For the text-containing cell, return its midpoint in (X, Y) coordinate format. 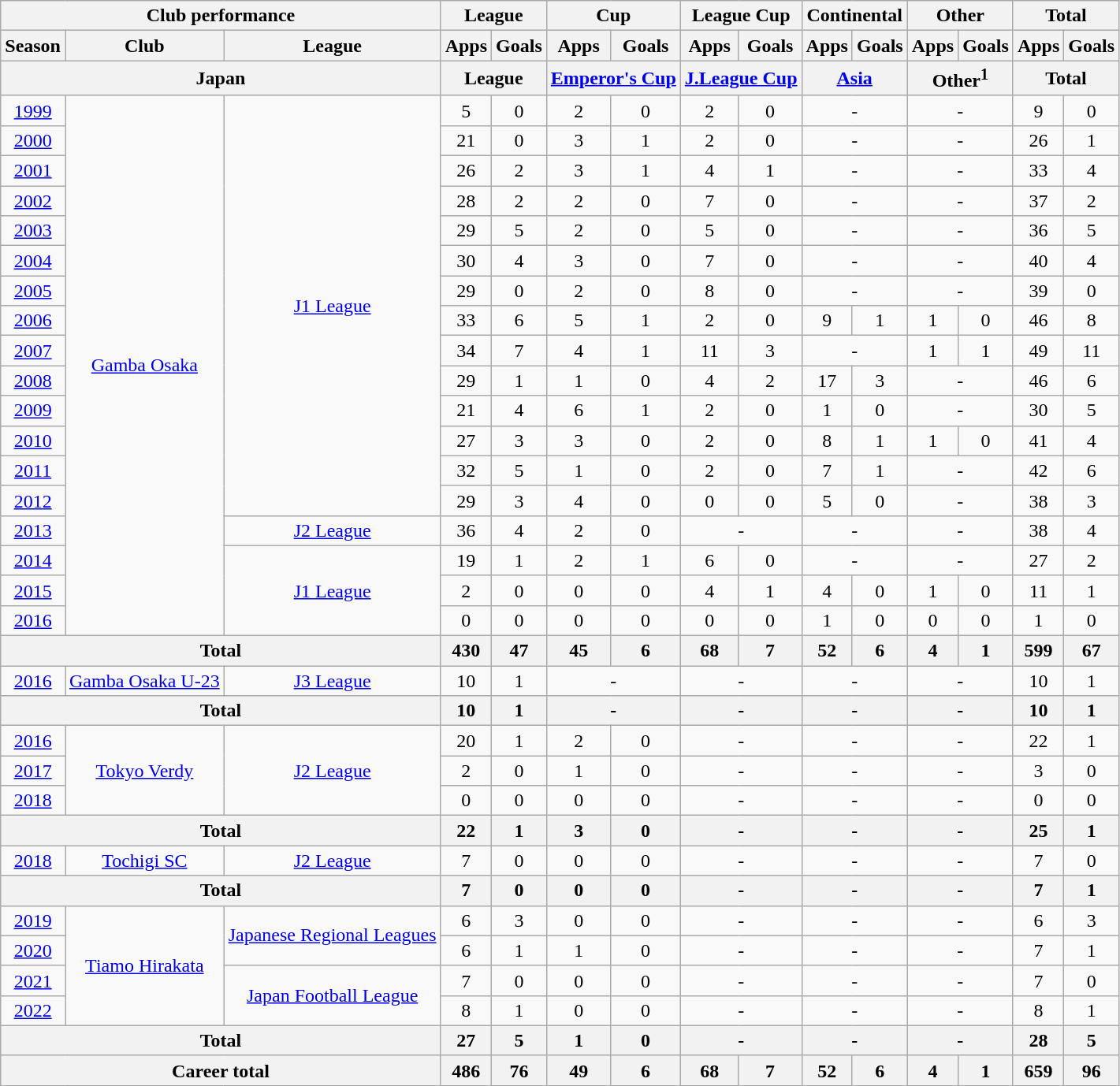
Asia (854, 79)
2008 (33, 381)
486 (466, 1070)
2017 (33, 771)
2001 (33, 171)
76 (519, 1070)
2011 (33, 470)
2012 (33, 500)
2015 (33, 590)
Season (33, 46)
League Cup (741, 16)
47 (519, 651)
Cup (613, 16)
Japanese Regional Leagues (333, 935)
Club performance (221, 16)
67 (1092, 651)
2000 (33, 140)
Career total (221, 1070)
Japan Football League (333, 995)
2014 (33, 560)
2006 (33, 321)
Tokyo Verdy (144, 771)
17 (827, 381)
J.League Cup (741, 79)
Tiamo Hirakata (144, 965)
2007 (33, 351)
430 (466, 651)
Gamba Osaka U-23 (144, 681)
19 (466, 560)
2020 (33, 950)
2013 (33, 530)
39 (1038, 291)
20 (466, 741)
2021 (33, 980)
599 (1038, 651)
2009 (33, 411)
1999 (33, 110)
659 (1038, 1070)
2004 (33, 261)
37 (1038, 201)
Continental (854, 16)
45 (579, 651)
32 (466, 470)
Other1 (960, 79)
2005 (33, 291)
96 (1092, 1070)
2022 (33, 1010)
Other (960, 16)
2003 (33, 231)
25 (1038, 831)
Tochigi SC (144, 861)
2019 (33, 920)
2002 (33, 201)
2010 (33, 441)
Club (144, 46)
40 (1038, 261)
42 (1038, 470)
Emperor's Cup (613, 79)
41 (1038, 441)
Japan (221, 79)
J3 League (333, 681)
Gamba Osaka (144, 366)
34 (466, 351)
